Capture the cell that displays the provided text and extract its [x, y] central coordinate. 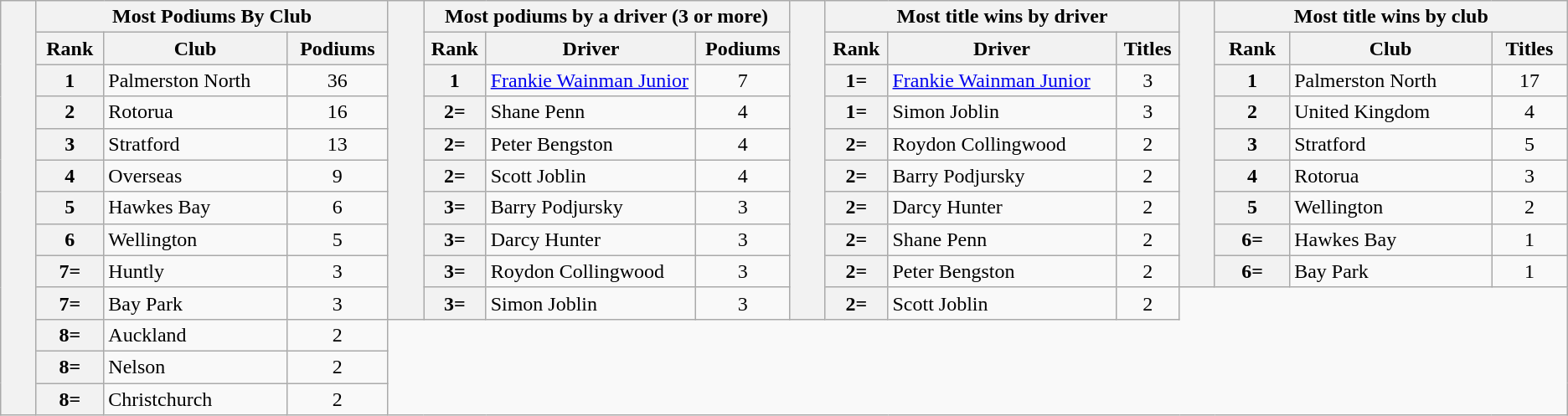
9 [337, 176]
Auckland [196, 335]
Overseas [196, 176]
Christchurch [196, 399]
17 [1529, 80]
Most Podiums By Club [213, 17]
Nelson [196, 367]
Huntly [196, 271]
16 [337, 112]
Most podiums by a driver (3 or more) [606, 17]
United Kingdom [1390, 112]
36 [337, 80]
Most title wins by club [1390, 17]
7 [743, 80]
Most title wins by driver [1003, 17]
13 [337, 144]
